Extract the [X, Y] coordinate from the center of the cell holding the provided text.  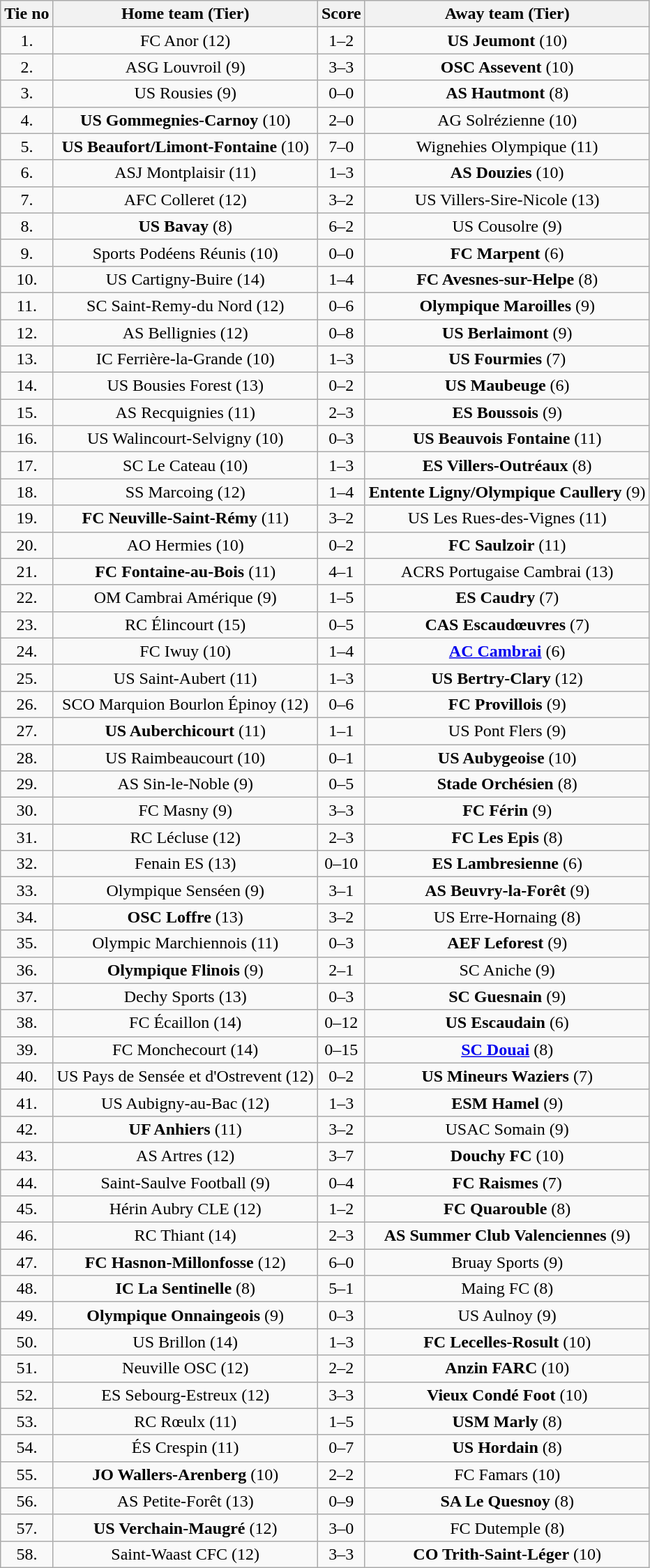
Dechy Sports (13) [186, 996]
52. [27, 1395]
US Maubeuge (6) [507, 386]
Wignehies Olympique (11) [507, 147]
5. [27, 147]
SC Aniche (9) [507, 970]
28. [27, 757]
FC Férin (9) [507, 811]
AEF Leforest (9) [507, 943]
17. [27, 465]
Score [341, 14]
AS Beuvry-la-Forêt (9) [507, 890]
US Aubigny-au-Bac (12) [186, 1103]
2–1 [341, 970]
ES Villers-Outréaux (8) [507, 465]
US Bousies Forest (13) [186, 386]
13. [27, 359]
FC Neuville-Saint-Rémy (11) [186, 518]
2. [27, 67]
Olympic Marchiennois (11) [186, 943]
USM Marly (8) [507, 1421]
40. [27, 1076]
AFC Colleret (12) [186, 200]
53. [27, 1421]
0–9 [341, 1501]
ASJ Montplaisir (11) [186, 173]
49. [27, 1315]
Anzin FARC (10) [507, 1368]
Saint-Waast CFC (12) [186, 1554]
AS Petite-Forêt (13) [186, 1501]
JO Wallers-Arenberg (10) [186, 1474]
7–0 [341, 147]
FC Saulzoir (11) [507, 545]
16. [27, 439]
AG Solrézienne (10) [507, 120]
37. [27, 996]
32. [27, 864]
SS Marcoing (12) [186, 492]
US Mineurs Waziers (7) [507, 1076]
FC Monchecourt (14) [186, 1050]
3–0 [341, 1528]
FC Fontaine-au-Bois (11) [186, 572]
0–10 [341, 864]
US Saint-Aubert (11) [186, 678]
0–4 [341, 1183]
SA Le Quesnoy (8) [507, 1501]
43. [27, 1156]
4–1 [341, 572]
45. [27, 1209]
Home team (Tier) [186, 14]
Saint-Saulve Football (9) [186, 1183]
USAC Somain (9) [507, 1129]
31. [27, 837]
FC Marpent (6) [507, 253]
US Pays de Sensée et d'Ostrevent (12) [186, 1076]
Olympique Flinois (9) [186, 970]
3. [27, 94]
1. [27, 40]
AS Douzies (10) [507, 173]
18. [27, 492]
26. [27, 704]
FC Famars (10) [507, 1474]
SCO Marquion Bourlon Épinoy (12) [186, 704]
US Verchain-Maugré (12) [186, 1528]
11. [27, 306]
22. [27, 598]
0–8 [341, 333]
US Brillon (14) [186, 1342]
Maing FC (8) [507, 1289]
US Aubygeoise (10) [507, 757]
54. [27, 1448]
AS Bellignies (12) [186, 333]
47. [27, 1262]
Sports Podéens Réunis (10) [186, 253]
US Raimbeaucourt (10) [186, 757]
CO Trith-Saint-Léger (10) [507, 1554]
7. [27, 200]
SC Le Cateau (10) [186, 465]
IC Ferrière-la-Grande (10) [186, 359]
OM Cambrai Amérique (9) [186, 598]
US Cousolre (9) [507, 226]
30. [27, 811]
24. [27, 651]
Neuville OSC (12) [186, 1368]
29. [27, 784]
US Escaudain (6) [507, 1023]
FC Les Epis (8) [507, 837]
US Beaufort/Limont-Fontaine (10) [186, 147]
FC Écaillon (14) [186, 1023]
US Fourmies (7) [507, 359]
Hérin Aubry CLE (12) [186, 1209]
SC Guesnain (9) [507, 996]
Olympique Senséen (9) [186, 890]
48. [27, 1289]
US Les Rues-des-Vignes (11) [507, 518]
Olympique Maroilles (9) [507, 306]
RC Lécluse (12) [186, 837]
US Auberchicourt (11) [186, 731]
56. [27, 1501]
ESM Hamel (9) [507, 1103]
CAS Escaudœuvres (7) [507, 625]
AS Artres (12) [186, 1156]
RC Thiant (14) [186, 1236]
FC Hasnon-Millonfosse (12) [186, 1262]
US Bertry-Clary (12) [507, 678]
34. [27, 917]
AO Hermies (10) [186, 545]
US Erre-Hornaing (8) [507, 917]
6–2 [341, 226]
US Villers-Sire-Nicole (13) [507, 200]
36. [27, 970]
19. [27, 518]
Olympique Onnaingeois (9) [186, 1315]
1–1 [341, 731]
58. [27, 1554]
35. [27, 943]
55. [27, 1474]
Away team (Tier) [507, 14]
5–1 [341, 1289]
6. [27, 173]
US Gommegnies-Carnoy (10) [186, 120]
SC Douai (8) [507, 1050]
US Pont Flers (9) [507, 731]
US Berlaimont (9) [507, 333]
FC Avesnes-sur-Helpe (8) [507, 279]
US Bavay (8) [186, 226]
3–1 [341, 890]
0–7 [341, 1448]
3–7 [341, 1156]
UF Anhiers (11) [186, 1129]
FC Quarouble (8) [507, 1209]
41. [27, 1103]
Tie no [27, 14]
38. [27, 1023]
0–1 [341, 757]
51. [27, 1368]
8. [27, 226]
Stade Orchésien (8) [507, 784]
ASG Louvroil (9) [186, 67]
46. [27, 1236]
US Jeumont (10) [507, 40]
FC Iwuy (10) [186, 651]
FC Lecelles-Rosult (10) [507, 1342]
US Walincourt-Selvigny (10) [186, 439]
10. [27, 279]
Entente Ligny/Olympique Caullery (9) [507, 492]
US Aulnoy (9) [507, 1315]
AC Cambrai (6) [507, 651]
ES Lambresienne (6) [507, 864]
ES Sebourg-Estreux (12) [186, 1395]
US Cartigny-Buire (14) [186, 279]
RC Élincourt (15) [186, 625]
9. [27, 253]
OSC Loffre (13) [186, 917]
FC Dutemple (8) [507, 1528]
Fenain ES (13) [186, 864]
AS Sin-le-Noble (9) [186, 784]
OSC Assevent (10) [507, 67]
27. [27, 731]
20. [27, 545]
42. [27, 1129]
6–0 [341, 1262]
25. [27, 678]
US Hordain (8) [507, 1448]
AS Hautmont (8) [507, 94]
ACRS Portugaise Cambrai (13) [507, 572]
RC Rœulx (11) [186, 1421]
15. [27, 412]
ÉS Crespin (11) [186, 1448]
Douchy FC (10) [507, 1156]
50. [27, 1342]
Vieux Condé Foot (10) [507, 1395]
AS Recquignies (11) [186, 412]
21. [27, 572]
FC Masny (9) [186, 811]
33. [27, 890]
SC Saint-Remy-du Nord (12) [186, 306]
ES Boussois (9) [507, 412]
14. [27, 386]
AS Summer Club Valenciennes (9) [507, 1236]
2–0 [341, 120]
Bruay Sports (9) [507, 1262]
12. [27, 333]
FC Provillois (9) [507, 704]
FC Raismes (7) [507, 1183]
0–15 [341, 1050]
IC La Sentinelle (8) [186, 1289]
US Beauvois Fontaine (11) [507, 439]
4. [27, 120]
0–12 [341, 1023]
FC Anor (12) [186, 40]
US Rousies (9) [186, 94]
57. [27, 1528]
39. [27, 1050]
44. [27, 1183]
23. [27, 625]
ES Caudry (7) [507, 598]
